Find where the given text appears and provide that cell's center as (X, Y) coordinate. 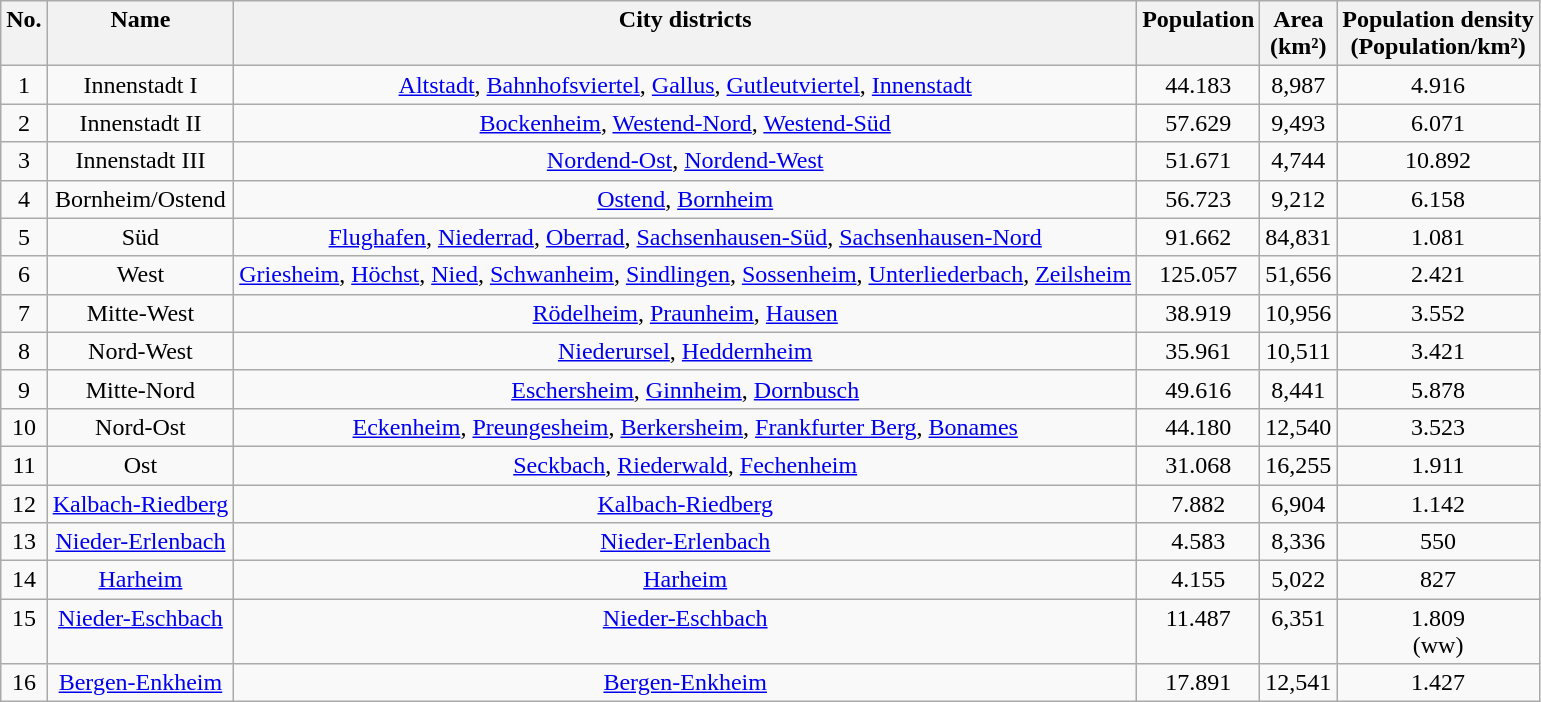
91.662 (1198, 237)
1.142 (1438, 503)
17.891 (1198, 683)
10,511 (1298, 351)
3.421 (1438, 351)
7 (24, 313)
Innenstadt III (140, 161)
Population (1198, 34)
8,441 (1298, 389)
11.487 (1198, 632)
1 (24, 85)
5.878 (1438, 389)
4.583 (1198, 542)
38.919 (1198, 313)
8,336 (1298, 542)
Seckbach, Riederwald, Fechenheim (686, 465)
51.671 (1198, 161)
31.068 (1198, 465)
Name (140, 34)
6,904 (1298, 503)
Ost (140, 465)
Nordend-Ost, Nordend-West (686, 161)
125.057 (1198, 275)
2.421 (1438, 275)
Nord-West (140, 351)
Süd (140, 237)
16,255 (1298, 465)
Mitte-West (140, 313)
1.081 (1438, 237)
No. (24, 34)
6.071 (1438, 123)
Ostend, Bornheim (686, 199)
7.882 (1198, 503)
3.523 (1438, 427)
Bockenheim, Westend-Nord, Westend-Süd (686, 123)
56.723 (1198, 199)
Innenstadt I (140, 85)
35.961 (1198, 351)
827 (1438, 580)
8,987 (1298, 85)
Eschersheim, Ginnheim, Dornbusch (686, 389)
9 (24, 389)
51,656 (1298, 275)
4 (24, 199)
Area(km²) (1298, 34)
3.552 (1438, 313)
3 (24, 161)
13 (24, 542)
9,212 (1298, 199)
12,541 (1298, 683)
6 (24, 275)
4,744 (1298, 161)
10 (24, 427)
6.158 (1438, 199)
10.892 (1438, 161)
9,493 (1298, 123)
West (140, 275)
2 (24, 123)
44.180 (1198, 427)
Eckenheim, Preungesheim, Berkersheim, Frankfurter Berg, Bonames (686, 427)
57.629 (1198, 123)
12,540 (1298, 427)
Flughafen, Niederrad, Oberrad, Sachsenhausen-Süd, Sachsenhausen-Nord (686, 237)
Altstadt, Bahnhofsviertel, Gallus, Gutleutviertel, Innenstadt (686, 85)
Nord-Ost (140, 427)
4.916 (1438, 85)
44.183 (1198, 85)
49.616 (1198, 389)
12 (24, 503)
6,351 (1298, 632)
4.155 (1198, 580)
Griesheim, Höchst, Nied, Schwanheim, Sindlingen, Sossenheim, Unterliederbach, Zeilsheim (686, 275)
1.911 (1438, 465)
Bornheim/Ostend (140, 199)
5,022 (1298, 580)
84,831 (1298, 237)
11 (24, 465)
Innenstadt II (140, 123)
Mitte-Nord (140, 389)
City districts (686, 34)
5 (24, 237)
14 (24, 580)
1.427 (1438, 683)
10,956 (1298, 313)
16 (24, 683)
550 (1438, 542)
Rödelheim, Praunheim, Hausen (686, 313)
1.809(ww) (1438, 632)
Population density(Population/km²) (1438, 34)
8 (24, 351)
15 (24, 632)
Niederursel, Heddernheim (686, 351)
